Locate the cell with the specified text and output its (x, y) center coordinate. 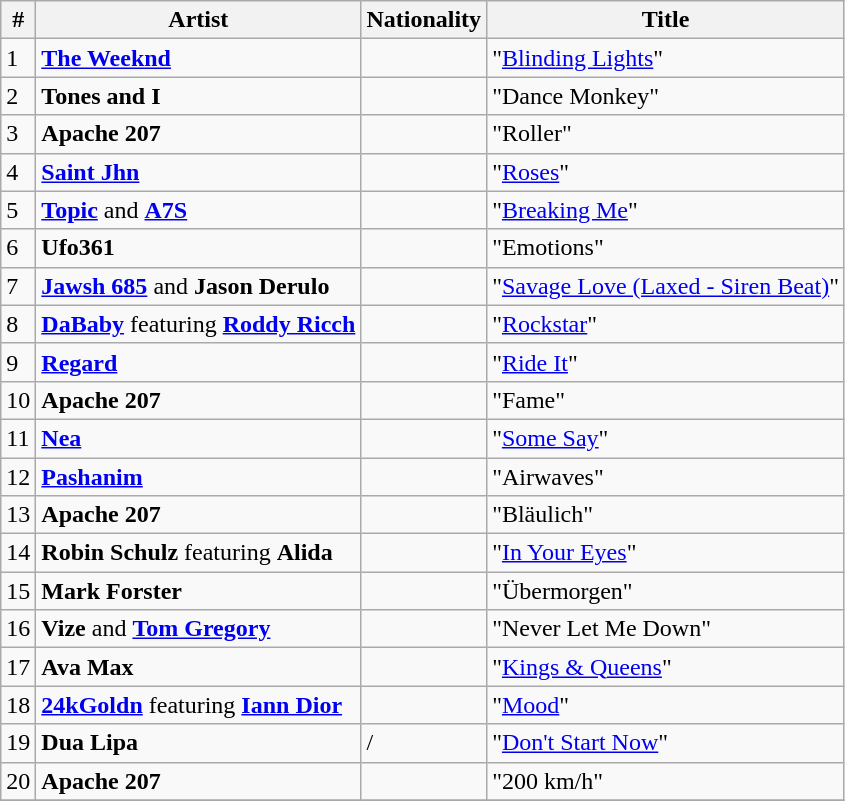
/ (424, 743)
5 (18, 210)
18 (18, 705)
Nationality (424, 20)
DaBaby featuring Roddy Ricch (198, 324)
2 (18, 96)
Pashanim (198, 477)
"Roller" (666, 134)
"Some Say" (666, 438)
8 (18, 324)
"Fame" (666, 400)
11 (18, 438)
19 (18, 743)
Ava Max (198, 667)
Vize and Tom Gregory (198, 629)
Topic and A7S (198, 210)
Saint Jhn (198, 172)
Title (666, 20)
3 (18, 134)
Regard (198, 362)
"Airwaves" (666, 477)
"Emotions" (666, 248)
Dua Lipa (198, 743)
9 (18, 362)
"Kings & Queens" (666, 667)
"200 km/h" (666, 781)
"Don't Start Now" (666, 743)
20 (18, 781)
"Bläulich" (666, 515)
14 (18, 553)
10 (18, 400)
"Breaking Me" (666, 210)
Mark Forster (198, 591)
12 (18, 477)
# (18, 20)
"Roses" (666, 172)
7 (18, 286)
"Übermorgen" (666, 591)
"Ride It" (666, 362)
1 (18, 58)
"Savage Love (Laxed - Siren Beat)" (666, 286)
4 (18, 172)
"In Your Eyes" (666, 553)
"Mood" (666, 705)
6 (18, 248)
Jawsh 685 and Jason Derulo (198, 286)
16 (18, 629)
Ufo361 (198, 248)
17 (18, 667)
Nea (198, 438)
"Blinding Lights" (666, 58)
The Weeknd (198, 58)
24kGoldn featuring Iann Dior (198, 705)
"Never Let Me Down" (666, 629)
15 (18, 591)
Tones and I (198, 96)
"Rockstar" (666, 324)
Robin Schulz featuring Alida (198, 553)
Artist (198, 20)
"Dance Monkey" (666, 96)
13 (18, 515)
